Detect which cell encompasses the target text, then output its [x, y] center coordinate. 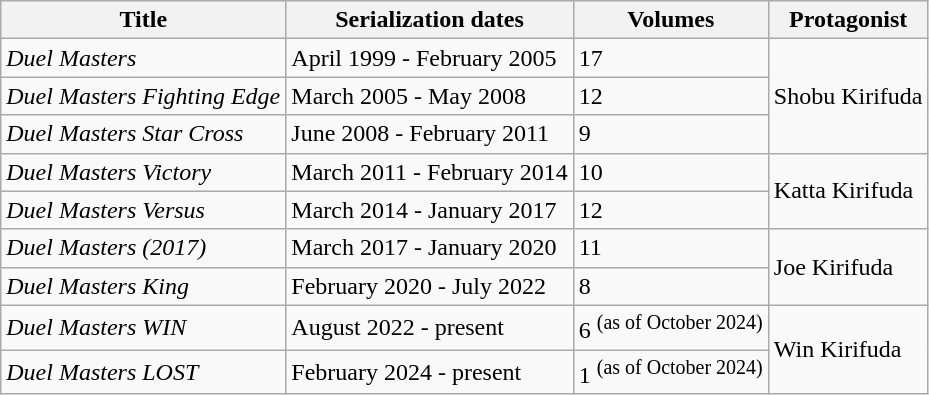
Joe Kirifuda [848, 267]
10 [670, 172]
Duel Masters Versus [144, 210]
Duel Masters King [144, 286]
Volumes [670, 20]
17 [670, 58]
Duel Masters (2017) [144, 248]
August 2022 - present [430, 328]
Shobu Kirifuda [848, 96]
Katta Kirifuda [848, 191]
February 2024 - present [430, 372]
Duel Masters [144, 58]
Serialization dates [430, 20]
11 [670, 248]
9 [670, 134]
Protagonist [848, 20]
Title [144, 20]
Duel Masters Victory [144, 172]
8 [670, 286]
Duel Masters LOST [144, 372]
March 2017 - January 2020 [430, 248]
Duel Masters Star Cross [144, 134]
Win Kirifuda [848, 350]
1 (as of October 2024) [670, 372]
February 2020 - July 2022 [430, 286]
March 2005 - May 2008 [430, 96]
June 2008 - February 2011 [430, 134]
6 (as of October 2024) [670, 328]
Duel Masters WIN [144, 328]
March 2014 - January 2017 [430, 210]
March 2011 - February 2014 [430, 172]
April 1999 - February 2005 [430, 58]
Duel Masters Fighting Edge [144, 96]
